Find where the given text appears and provide that cell's center as [x, y] coordinate. 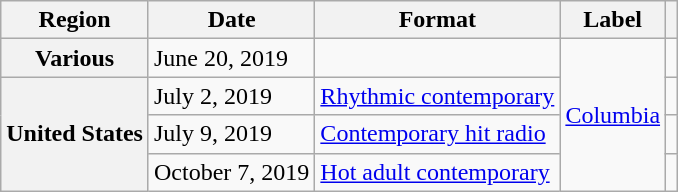
Rhythmic contemporary [438, 96]
June 20, 2019 [231, 58]
October 7, 2019 [231, 172]
Hot adult contemporary [438, 172]
Format [438, 20]
Date [231, 20]
Contemporary hit radio [438, 134]
Columbia [613, 115]
United States [75, 134]
Label [613, 20]
July 9, 2019 [231, 134]
Region [75, 20]
Various [75, 58]
July 2, 2019 [231, 96]
